Extract the (x, y) coordinate from the center of the cell holding the provided text.  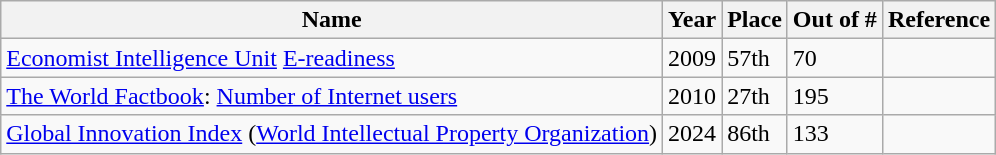
2024 (692, 134)
195 (834, 96)
86th (755, 134)
2010 (692, 96)
Place (755, 20)
2009 (692, 58)
The World Factbook: Number of Internet users (332, 96)
57th (755, 58)
Economist Intelligence Unit E-readiness (332, 58)
27th (755, 96)
133 (834, 134)
Year (692, 20)
Global Innovation Index (World Intellectual Property Organization) (332, 134)
Name (332, 20)
Reference (938, 20)
Out of # (834, 20)
70 (834, 58)
